Find where the given text appears and provide that cell's center as [x, y] coordinate. 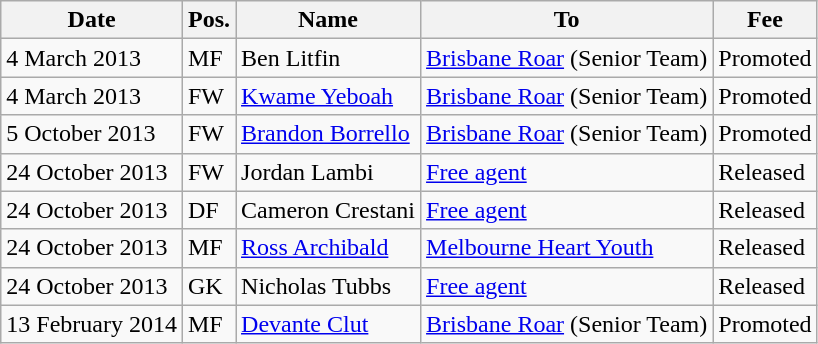
Kwame Yeboah [328, 96]
DF [208, 210]
Melbourne Heart Youth [567, 248]
Ben Litfin [328, 58]
Devante Clut [328, 324]
GK [208, 286]
Pos. [208, 20]
Fee [765, 20]
Date [92, 20]
Jordan Lambi [328, 172]
Ross Archibald [328, 248]
To [567, 20]
5 October 2013 [92, 134]
Brandon Borrello [328, 134]
Cameron Crestani [328, 210]
Name [328, 20]
Nicholas Tubbs [328, 286]
13 February 2014 [92, 324]
